Return the (x, y) coordinate for the center point of the cell that contains the specified text.  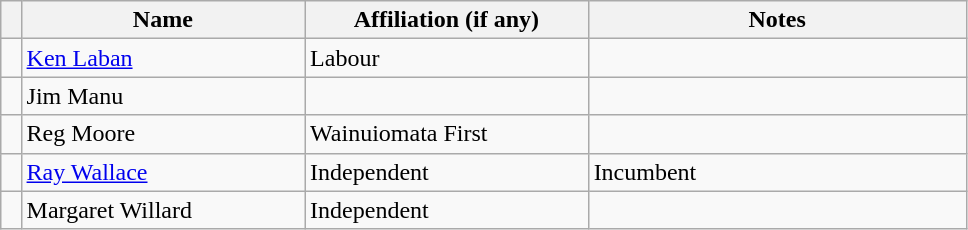
Margaret Willard (163, 210)
Wainuiomata First (447, 134)
Affiliation (if any) (447, 20)
Ken Laban (163, 58)
Incumbent (777, 172)
Reg Moore (163, 134)
Notes (777, 20)
Labour (447, 58)
Ray Wallace (163, 172)
Name (163, 20)
Jim Manu (163, 96)
